Find where the given text appears and provide that cell's center as (x, y) coordinate. 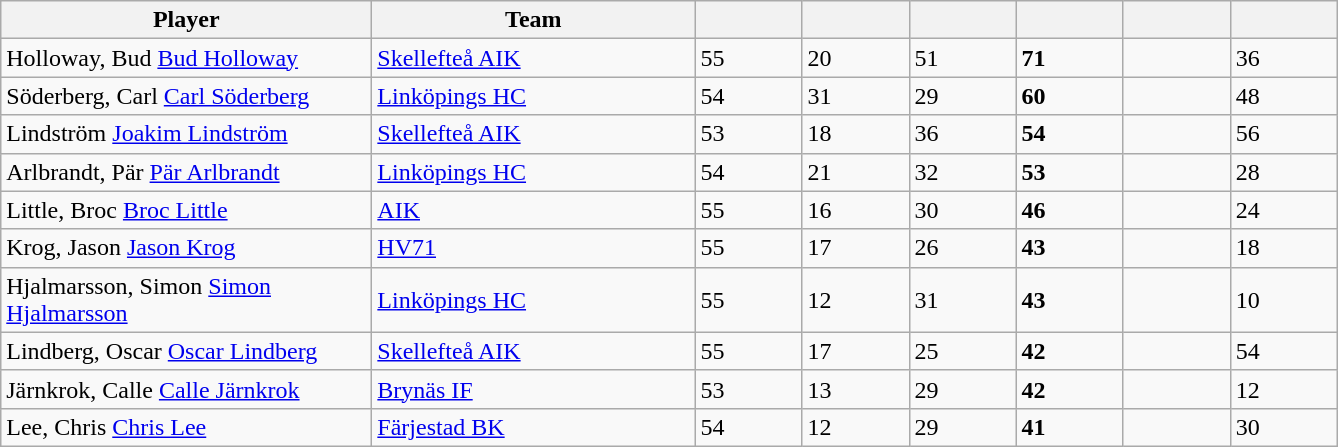
Little, Broc Broc Little (186, 210)
51 (962, 58)
48 (1284, 96)
41 (1070, 427)
13 (856, 389)
Hjalmarsson, Simon Simon Hjalmarsson (186, 300)
56 (1284, 134)
24 (1284, 210)
60 (1070, 96)
Arlbrandt, Pär Pär Arlbrandt (186, 172)
Lindström Joakim Lindström (186, 134)
Lindberg, Oscar Oscar Lindberg (186, 351)
Krog, Jason Jason Krog (186, 248)
71 (1070, 58)
Holloway, Bud Bud Holloway (186, 58)
Lee, Chris Chris Lee (186, 427)
21 (856, 172)
Järnkrok, Calle Calle Järnkrok (186, 389)
Player (186, 20)
AIK (534, 210)
25 (962, 351)
10 (1284, 300)
Söderberg, Carl Carl Söderberg (186, 96)
28 (1284, 172)
20 (856, 58)
Team (534, 20)
26 (962, 248)
HV71 (534, 248)
16 (856, 210)
Brynäs IF (534, 389)
Färjestad BK (534, 427)
32 (962, 172)
46 (1070, 210)
